Locate the cell with the specified text and output its (X, Y) center coordinate. 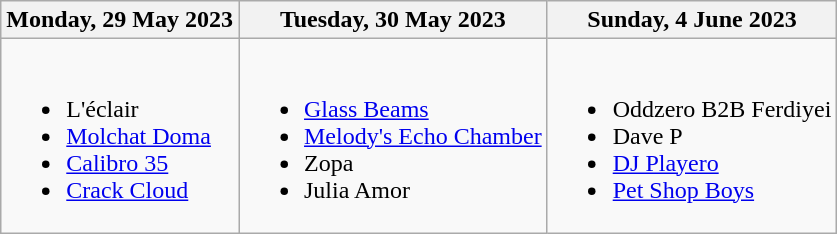
Monday, 29 May 2023 (120, 20)
Sunday, 4 June 2023 (692, 20)
Tuesday, 30 May 2023 (392, 20)
Glass BeamsMelody's Echo ChamberZopaJulia Amor (392, 136)
L'éclairMolchat DomaCalibro 35Crack Cloud (120, 136)
Oddzero B2B FerdiyeiDave PDJ PlayeroPet Shop Boys (692, 136)
